Locate the cell with the specified text and output its (x, y) center coordinate. 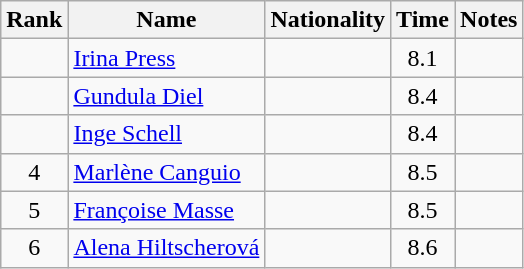
Name (166, 20)
Marlène Canguio (166, 172)
8.6 (423, 248)
Gundula Diel (166, 96)
Irina Press (166, 58)
Time (423, 20)
Rank (34, 20)
5 (34, 210)
Nationality (328, 20)
8.1 (423, 58)
4 (34, 172)
6 (34, 248)
Alena Hiltscherová (166, 248)
Notes (489, 20)
Inge Schell (166, 134)
Françoise Masse (166, 210)
